From the cell containing the given text, extract its center point as (X, Y) coordinate. 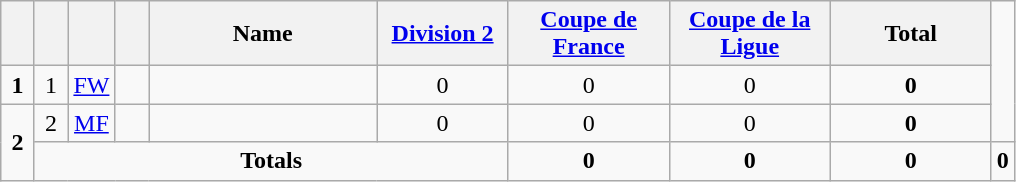
FW (92, 85)
Name (262, 34)
Coupe de la Ligue (750, 34)
MF (92, 123)
Total (910, 34)
Division 2 (442, 34)
Totals (271, 161)
Coupe de France (588, 34)
